Identify which cell holds the provided text, then report its [x, y] central coordinate. 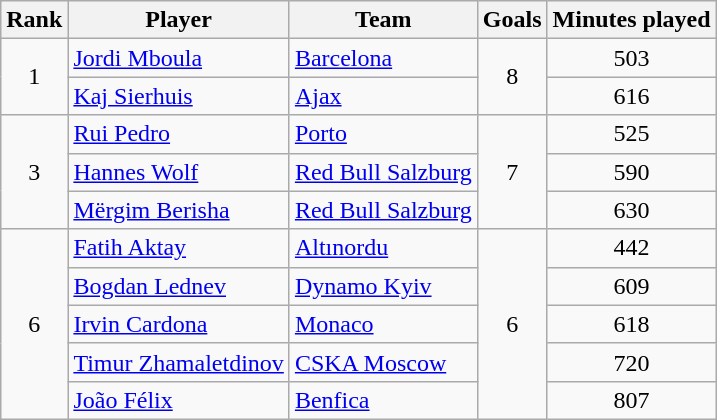
Rui Pedro [179, 134]
525 [632, 134]
807 [632, 400]
720 [632, 362]
618 [632, 324]
Team [383, 20]
Benfica [383, 400]
Player [179, 20]
616 [632, 96]
442 [632, 248]
503 [632, 58]
Goals [512, 20]
3 [34, 172]
Rank [34, 20]
Kaj Sierhuis [179, 96]
609 [632, 286]
1 [34, 77]
630 [632, 210]
Porto [383, 134]
Timur Zhamaletdinov [179, 362]
590 [632, 172]
Dynamo Kyiv [383, 286]
Bogdan Lednev [179, 286]
Monaco [383, 324]
8 [512, 77]
Barcelona [383, 58]
Irvin Cardona [179, 324]
Fatih Aktay [179, 248]
Mërgim Berisha [179, 210]
Minutes played [632, 20]
CSKA Moscow [383, 362]
Hannes Wolf [179, 172]
Jordi Mboula [179, 58]
Ajax [383, 96]
7 [512, 172]
Altınordu [383, 248]
João Félix [179, 400]
